Provide the [x, y] coordinate of the cell's center where the given text is located.  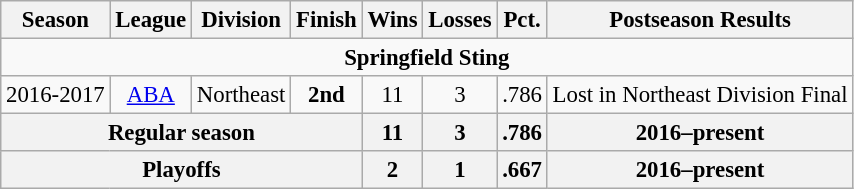
ABA [150, 95]
Lost in Northeast Division Final [700, 95]
League [150, 20]
Wins [392, 20]
Springfield Sting [427, 58]
Playoffs [182, 170]
2 [392, 170]
Finish [326, 20]
1 [460, 170]
Division [242, 20]
Postseason Results [700, 20]
2016-2017 [56, 95]
.667 [522, 170]
2nd [326, 95]
Northeast [242, 95]
Regular season [182, 133]
Season [56, 20]
Pct. [522, 20]
Losses [460, 20]
